Provide the (x, y) coordinate of the cell's center where the given text is located.  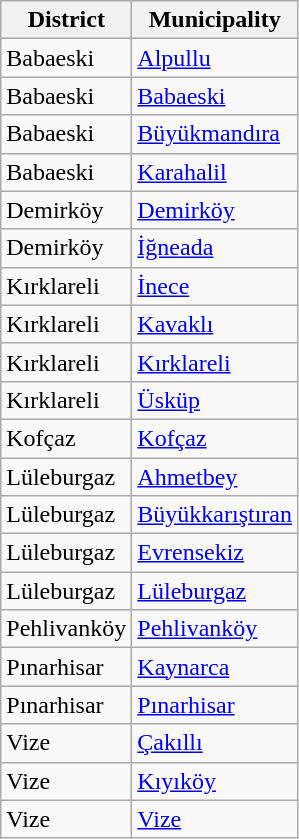
Municipality (215, 20)
Üsküp (215, 400)
District (66, 20)
Evrensekiz (215, 553)
Kavaklı (215, 324)
İğneada (215, 248)
Büyükkarıştıran (215, 515)
Kıyıköy (215, 781)
Çakıllı (215, 743)
Büyükmandıra (215, 134)
Kaynarca (215, 667)
İnece (215, 286)
Ahmetbey (215, 477)
Karahalil (215, 172)
Alpullu (215, 58)
